From the cell containing the given text, extract its center point as (x, y) coordinate. 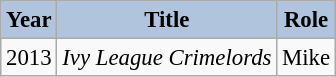
Role (306, 20)
Ivy League Crimelords (167, 58)
Mike (306, 58)
Year (29, 20)
2013 (29, 58)
Title (167, 20)
